Find where the given text appears and provide that cell's center as [x, y] coordinate. 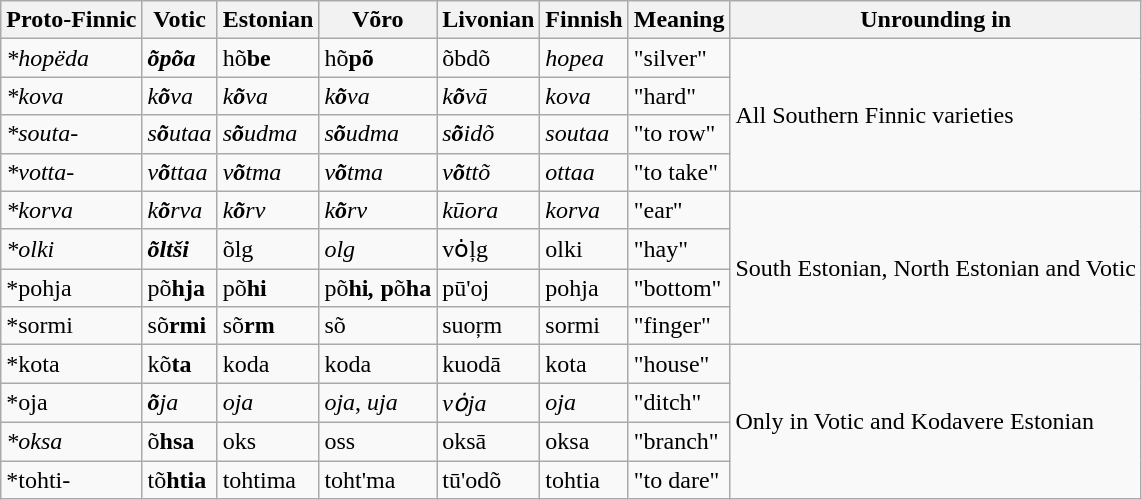
*kota [72, 364]
*kova [72, 96]
"bottom" [679, 288]
võttõ [488, 172]
toht'ma [378, 479]
tū'odõ [488, 479]
*oksa [72, 441]
sormi [584, 326]
*souta- [72, 134]
sõutaa [180, 134]
Livonian [488, 20]
põhi, põha [378, 288]
"to take" [679, 172]
Proto-Finnic [72, 20]
võttaa [180, 172]
õltši [180, 249]
tohtima [268, 479]
oksā [488, 441]
põhi [268, 288]
kūora [488, 210]
*oja [72, 403]
vȯja [488, 403]
kõrva [180, 210]
"ear" [679, 210]
*hopëda [72, 58]
olg [378, 249]
Votic [180, 20]
hõpõ [378, 58]
Võro [378, 20]
"to row" [679, 134]
*tohti- [72, 479]
õpõa [180, 58]
õhsa [180, 441]
sõ [378, 326]
"hard" [679, 96]
*olki [72, 249]
"house" [679, 364]
vȯļg [488, 249]
"branch" [679, 441]
*sormi [72, 326]
"finger" [679, 326]
All Southern Finnic varieties [936, 115]
Estonian [268, 20]
hopea [584, 58]
kõvā [488, 96]
olki [584, 249]
korva [584, 210]
"ditch" [679, 403]
õlg [268, 249]
*korva [72, 210]
kuodā [488, 364]
hõbe [268, 58]
"silver" [679, 58]
"hay" [679, 249]
*pohja [72, 288]
soutaa [584, 134]
Unrounding in [936, 20]
tohtia [584, 479]
pū'oj [488, 288]
õja [180, 403]
õbdõ [488, 58]
oja, uja [378, 403]
sõrm [268, 326]
South Estonian, North Estonian and Votic [936, 268]
oss [378, 441]
pohja [584, 288]
ottaa [584, 172]
kova [584, 96]
tõhtia [180, 479]
"to dare" [679, 479]
sõrmi [180, 326]
oks [268, 441]
suoŗm [488, 326]
Only in Votic and Kodavere Estonian [936, 422]
Meaning [679, 20]
Finnish [584, 20]
kõta [180, 364]
*votta- [72, 172]
sõidõ [488, 134]
kota [584, 364]
põhja [180, 288]
oksa [584, 441]
